Scan for the cell matching the given text and deliver its [X, Y] coordinate at center. 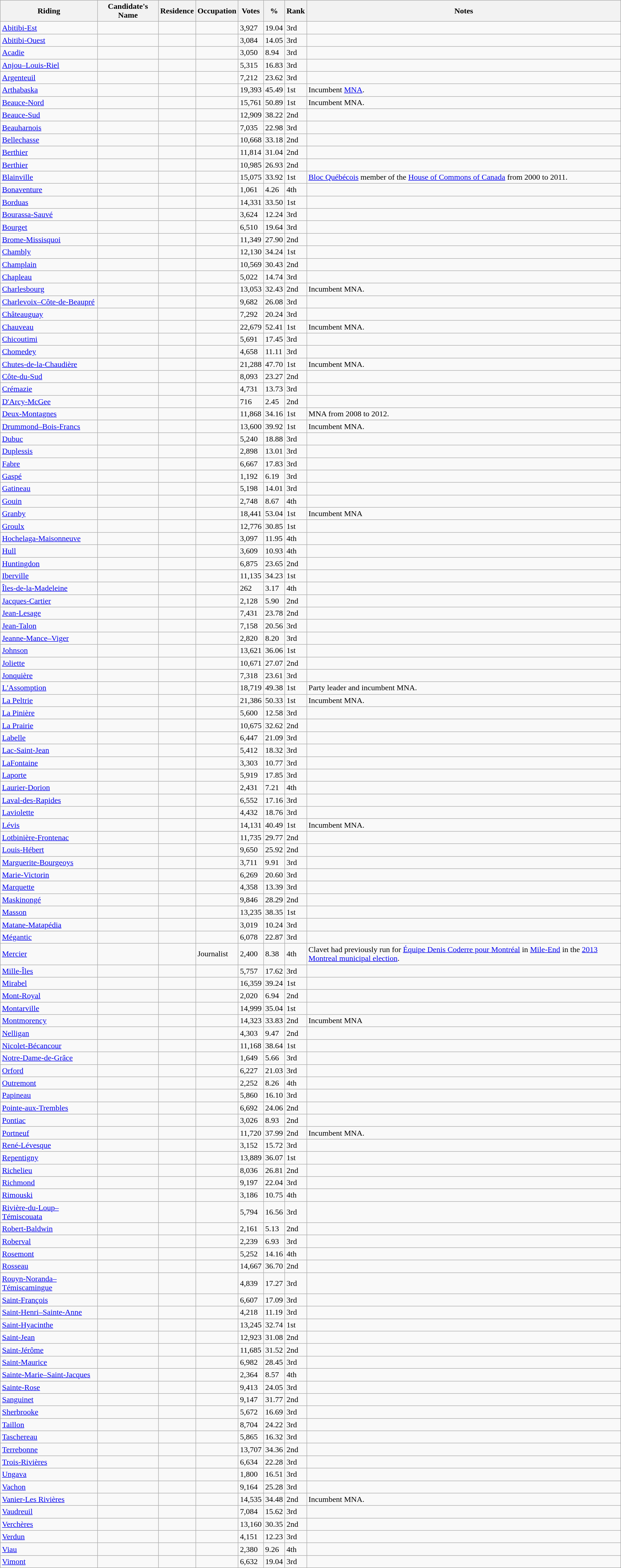
LaFontaine [49, 763]
2,252 [251, 1083]
21.03 [274, 1071]
21.09 [274, 738]
23.61 [274, 676]
Laviolette [49, 813]
13,160 [251, 1524]
5,919 [251, 775]
Candidate's Name [128, 11]
Pointe-aux-Trembles [49, 1108]
13.39 [274, 887]
8,036 [251, 1170]
2,128 [251, 601]
3.17 [274, 588]
Vanier-Les Rivières [49, 1499]
3,050 [251, 53]
53.04 [274, 514]
6,607 [251, 1300]
9,147 [251, 1400]
6,447 [251, 738]
Chomedey [49, 351]
18.32 [274, 750]
10.93 [274, 551]
12.58 [274, 713]
8.26 [274, 1083]
6.94 [274, 996]
16.56 [274, 1212]
7,158 [251, 626]
16.10 [274, 1095]
Rosemont [49, 1254]
Lotbinière-Frontenac [49, 838]
6.93 [274, 1241]
4,658 [251, 351]
11.19 [274, 1312]
7.21 [274, 788]
2,748 [251, 501]
Richmond [49, 1183]
Chicoutimi [49, 339]
Brome-Missisquoi [49, 240]
16.83 [274, 65]
38.22 [274, 115]
Bellechasse [49, 140]
12,909 [251, 115]
10.75 [274, 1195]
49.38 [274, 688]
31.08 [274, 1337]
Jeanne-Mance–Viger [49, 638]
8,704 [251, 1425]
6,552 [251, 800]
MNA from 2008 to 2012. [464, 414]
Gouin [49, 501]
Hull [49, 551]
1,061 [251, 190]
Chutes-de-la-Chaudière [49, 364]
20.24 [274, 314]
Saint-Henri–Sainte-Anne [49, 1312]
16.69 [274, 1412]
15.72 [274, 1145]
Jonquière [49, 676]
9.47 [274, 1033]
Votes [251, 11]
Saint-Hyacinthe [49, 1325]
Charlevoix–Côte-de-Beaupré [49, 302]
Vaudreuil [49, 1512]
3,624 [251, 215]
34.36 [274, 1450]
17.85 [274, 775]
5,860 [251, 1095]
Jacques-Cartier [49, 601]
Mille-Îles [49, 971]
9.26 [274, 1549]
5,240 [251, 439]
23.27 [274, 377]
8,093 [251, 377]
40.49 [274, 825]
34.24 [274, 252]
Laporte [49, 775]
17.62 [274, 971]
2,820 [251, 638]
Champlain [49, 264]
3,084 [251, 40]
4,303 [251, 1033]
19.64 [274, 227]
Verdun [49, 1537]
Borduas [49, 202]
La Peltrie [49, 700]
16.32 [274, 1437]
14.74 [274, 277]
Gaspé [49, 476]
12,776 [251, 526]
3,303 [251, 763]
Saint-Maurice [49, 1362]
4.26 [274, 190]
Party leader and incumbent MNA. [464, 688]
34.48 [274, 1499]
4,151 [251, 1537]
13,621 [251, 651]
38.64 [274, 1046]
24.22 [274, 1425]
39.24 [274, 983]
La Pinière [49, 713]
4,358 [251, 887]
21,386 [251, 700]
8.57 [274, 1375]
30.85 [274, 526]
25.92 [274, 850]
Rouyn-Noranda–Témiscamingue [49, 1283]
Maskinongé [49, 900]
23.65 [274, 563]
Lévis [49, 825]
5,600 [251, 713]
52.41 [274, 327]
Richelieu [49, 1170]
20.56 [274, 626]
32.62 [274, 725]
45.49 [274, 90]
Ungava [49, 1474]
14,331 [251, 202]
Clavet had previously run for Équipe Denis Coderre pour Montréal in Mile-End in the 2013 Montreal municipal election. [464, 954]
Journalist [217, 954]
Vimont [49, 1561]
26.81 [274, 1170]
Mirabel [49, 983]
L'Assomption [49, 688]
Chambly [49, 252]
Rimouski [49, 1195]
9,650 [251, 850]
23.62 [274, 78]
32.43 [274, 289]
Pontiac [49, 1120]
17.45 [274, 339]
2,161 [251, 1229]
6,667 [251, 464]
13,600 [251, 426]
36.70 [274, 1266]
4,839 [251, 1283]
Argenteuil [49, 78]
Sainte-Marie–Saint-Jacques [49, 1375]
262 [251, 588]
Beauce-Nord [49, 102]
19,393 [251, 90]
5.90 [274, 601]
Abitibi-Ouest [49, 40]
Côte-du-Sud [49, 377]
5,022 [251, 277]
Occupation [217, 11]
Outremont [49, 1083]
27.90 [274, 240]
Charlesbourg [49, 289]
Bourassa-Sauvé [49, 215]
716 [251, 402]
14,131 [251, 825]
1,800 [251, 1474]
10.24 [274, 925]
D'Arcy-McGee [49, 402]
10,569 [251, 264]
11,814 [251, 152]
9,164 [251, 1487]
22,679 [251, 327]
9,413 [251, 1387]
14,667 [251, 1266]
Mont-Royal [49, 996]
6,982 [251, 1362]
Nicolet-Bécancour [49, 1046]
5,252 [251, 1254]
17.09 [274, 1300]
6,692 [251, 1108]
21,288 [251, 364]
4,731 [251, 389]
13,235 [251, 912]
13,889 [251, 1158]
5,315 [251, 65]
Duplessis [49, 451]
Vachon [49, 1487]
6,510 [251, 227]
11,168 [251, 1046]
Johnson [49, 651]
Acadie [49, 53]
14.01 [274, 489]
Huntingdon [49, 563]
Montmorency [49, 1021]
12,923 [251, 1337]
24.06 [274, 1108]
13.01 [274, 451]
Rank [295, 11]
18,719 [251, 688]
17.16 [274, 800]
Sanguinet [49, 1400]
Mégantic [49, 937]
Roberval [49, 1241]
31.77 [274, 1400]
31.52 [274, 1350]
38.35 [274, 912]
3,152 [251, 1145]
17.27 [274, 1283]
36.07 [274, 1158]
22.87 [274, 937]
Granby [49, 514]
47.70 [274, 364]
10,668 [251, 140]
6,227 [251, 1071]
Deux-Montagnes [49, 414]
29.77 [274, 838]
Terrebonne [49, 1450]
Lac-Saint-Jean [49, 750]
9,197 [251, 1183]
18.88 [274, 439]
Taschereau [49, 1437]
11,720 [251, 1133]
2,380 [251, 1549]
7,292 [251, 314]
7,035 [251, 127]
7,318 [251, 676]
Trois-Rivières [49, 1462]
15,761 [251, 102]
24.05 [274, 1387]
Notes [464, 11]
5,412 [251, 750]
Residence [177, 11]
3,927 [251, 28]
Matane-Matapédia [49, 925]
9.91 [274, 862]
17.83 [274, 464]
8.20 [274, 638]
Gatineau [49, 489]
13,245 [251, 1325]
% [274, 11]
6,269 [251, 875]
10,985 [251, 165]
10.77 [274, 763]
8.67 [274, 501]
31.04 [274, 152]
12.23 [274, 1537]
Robert-Baldwin [49, 1229]
5,198 [251, 489]
Marquette [49, 887]
Portneuf [49, 1133]
25.28 [274, 1487]
11.95 [274, 538]
9,846 [251, 900]
Chauveau [49, 327]
10,675 [251, 725]
10,671 [251, 663]
Montarville [49, 1008]
René-Lévesque [49, 1145]
27.07 [274, 663]
Anjou–Louis-Riel [49, 65]
Saint-Jérôme [49, 1350]
28.29 [274, 900]
16.51 [274, 1474]
3,186 [251, 1195]
Jean-Talon [49, 626]
14,323 [251, 1021]
22.28 [274, 1462]
6,875 [251, 563]
Arthabaska [49, 90]
Sherbrooke [49, 1412]
Labelle [49, 738]
7,084 [251, 1512]
2,239 [251, 1241]
26.93 [274, 165]
Drummond–Bois-Francs [49, 426]
Châteauguay [49, 314]
2,400 [251, 954]
11.11 [274, 351]
6,078 [251, 937]
14,535 [251, 1499]
4,218 [251, 1312]
39.92 [274, 426]
Blainville [49, 177]
35.04 [274, 1008]
3,711 [251, 862]
9,682 [251, 302]
32.74 [274, 1325]
Notre-Dame-de-Grâce [49, 1058]
2,020 [251, 996]
13,053 [251, 289]
34.16 [274, 414]
5,672 [251, 1412]
23.78 [274, 613]
33.50 [274, 202]
15,075 [251, 177]
14.16 [274, 1254]
2.45 [274, 402]
12.24 [274, 215]
Îles-de-la-Madeleine [49, 588]
Verchères [49, 1524]
Orford [49, 1071]
Fabre [49, 464]
34.23 [274, 576]
Bloc Québécois member of the House of Commons of Canada from 2000 to 2011. [464, 177]
La Prairie [49, 725]
11,685 [251, 1350]
13,707 [251, 1450]
30.43 [274, 264]
Laurier-Dorion [49, 788]
Rivière-du-Loup–Témiscouata [49, 1212]
Nelligan [49, 1033]
Viau [49, 1549]
Iberville [49, 576]
14,999 [251, 1008]
3,019 [251, 925]
3,609 [251, 551]
Saint-François [49, 1300]
11,349 [251, 240]
11,135 [251, 576]
18.76 [274, 813]
Masson [49, 912]
7,431 [251, 613]
5,757 [251, 971]
36.06 [274, 651]
13.73 [274, 389]
6.19 [274, 476]
Bourget [49, 227]
5,865 [251, 1437]
Crémazie [49, 389]
Marguerite-Bourgeoys [49, 862]
5.13 [274, 1229]
50.33 [274, 700]
14.05 [274, 40]
Repentigny [49, 1158]
Rosseau [49, 1266]
Louis-Hébert [49, 850]
Riding [49, 11]
20.60 [274, 875]
Sainte-Rose [49, 1387]
Joliette [49, 663]
33.83 [274, 1021]
Bonaventure [49, 190]
37.99 [274, 1133]
Saint-Jean [49, 1337]
12,130 [251, 252]
50.89 [274, 102]
Mercier [49, 954]
2,431 [251, 788]
22.98 [274, 127]
11,735 [251, 838]
2,364 [251, 1375]
3,026 [251, 1120]
5.66 [274, 1058]
5,691 [251, 339]
Groulx [49, 526]
26.08 [274, 302]
Abitibi-Est [49, 28]
33.92 [274, 177]
1,192 [251, 476]
11,868 [251, 414]
Beauce-Sud [49, 115]
5,794 [251, 1212]
7,212 [251, 78]
4,432 [251, 813]
Laval-des-Rapides [49, 800]
8.93 [274, 1120]
8.38 [274, 954]
Dubuc [49, 439]
1,649 [251, 1058]
Chapleau [49, 277]
Papineau [49, 1095]
18,441 [251, 514]
2,898 [251, 451]
16,359 [251, 983]
Beauharnois [49, 127]
22.04 [274, 1183]
Jean-Lesage [49, 613]
Hochelaga-Maisonneuve [49, 538]
33.18 [274, 140]
Taillon [49, 1425]
15.62 [274, 1512]
3,097 [251, 538]
6,632 [251, 1561]
8.94 [274, 53]
Marie-Victorin [49, 875]
28.45 [274, 1362]
30.35 [274, 1524]
6,634 [251, 1462]
